Find where the given text appears and provide that cell's center as [X, Y] coordinate. 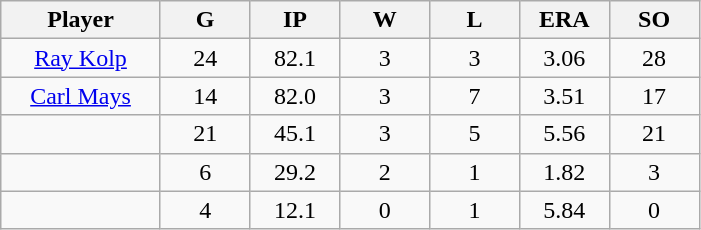
5 [475, 134]
82.0 [295, 96]
45.1 [295, 134]
82.1 [295, 58]
5.56 [564, 134]
12.1 [295, 210]
3.06 [564, 58]
G [205, 20]
28 [654, 58]
24 [205, 58]
Ray Kolp [81, 58]
6 [205, 172]
1.82 [564, 172]
29.2 [295, 172]
17 [654, 96]
ERA [564, 20]
W [385, 20]
4 [205, 210]
Carl Mays [81, 96]
3.51 [564, 96]
5.84 [564, 210]
14 [205, 96]
L [475, 20]
SO [654, 20]
Player [81, 20]
IP [295, 20]
2 [385, 172]
7 [475, 96]
